Search for the cell housing the specified text and yield its [X, Y] center coordinate. 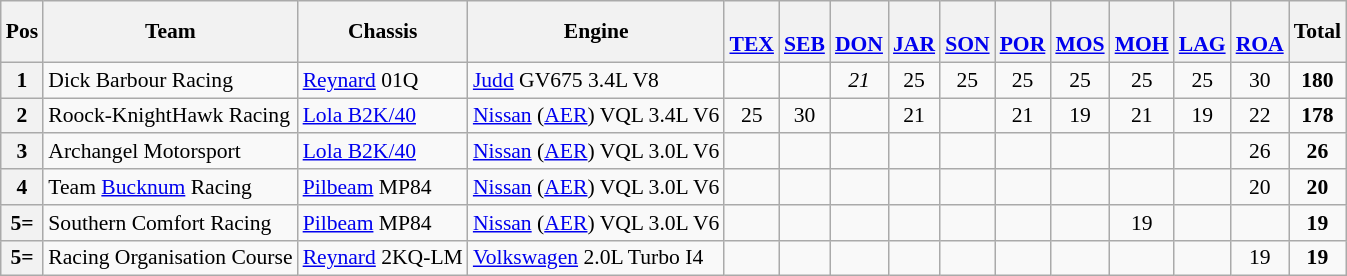
SEB [804, 32]
22 [1260, 116]
Total [1318, 32]
Engine [596, 32]
Team [170, 32]
MOH [1142, 32]
Volkswagen 2.0L Turbo I4 [596, 258]
178 [1318, 116]
SON [968, 32]
1 [22, 80]
Dick Barbour Racing [170, 80]
Roock-KnightHawk Racing [170, 116]
Reynard 01Q [383, 80]
MOS [1080, 32]
DON [859, 32]
Pos [22, 32]
180 [1318, 80]
Archangel Motorsport [170, 152]
3 [22, 152]
Reynard 2KQ-LM [383, 258]
Chassis [383, 32]
POR [1023, 32]
Team Bucknum Racing [170, 187]
2 [22, 116]
4 [22, 187]
Racing Organisation Course [170, 258]
Nissan (AER) VQL 3.4L V6 [596, 116]
LAG [1202, 32]
Judd GV675 3.4L V8 [596, 80]
TEX [752, 32]
Southern Comfort Racing [170, 223]
JAR [914, 32]
ROA [1260, 32]
